Pinpoint the cell where the given text exists, returning its [x, y] midpoint coordinate. 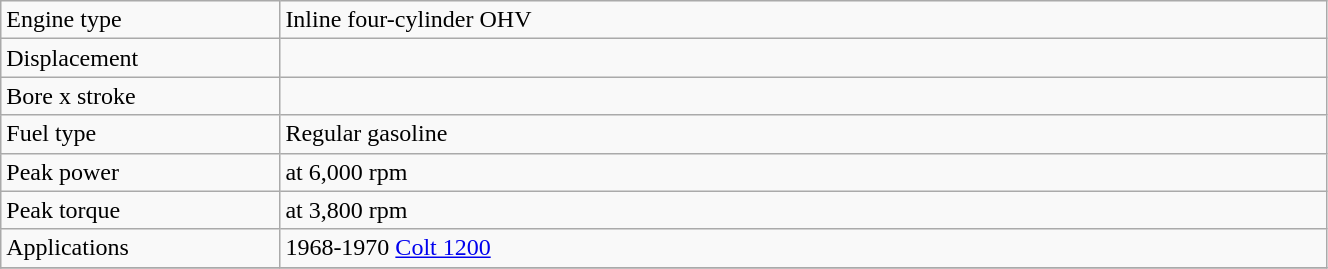
Bore x stroke [140, 96]
Inline four-cylinder OHV [804, 20]
Peak torque [140, 210]
Regular gasoline [804, 134]
at 3,800 rpm [804, 210]
1968-1970 Colt 1200 [804, 248]
at 6,000 rpm [804, 172]
Displacement [140, 58]
Fuel type [140, 134]
Engine type [140, 20]
Applications [140, 248]
Peak power [140, 172]
